Determine the [x, y] coordinate at the center of the cell enclosing the given text.  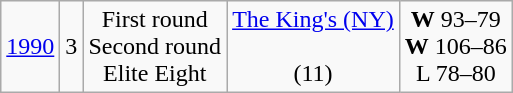
W 93–79W 106–86L 78–80 [456, 47]
3 [72, 47]
The King's (NY)(11) [314, 47]
First roundSecond roundElite Eight [155, 47]
1990 [30, 47]
